Capture the cell that displays the provided text and extract its (x, y) central coordinate. 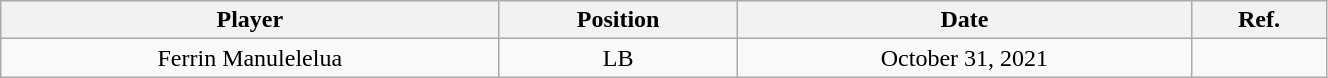
Ferrin Manulelelua (250, 58)
LB (618, 58)
Date (964, 20)
Ref. (1258, 20)
Player (250, 20)
October 31, 2021 (964, 58)
Position (618, 20)
